Extract the [X, Y] coordinate from the center of the cell holding the provided text.  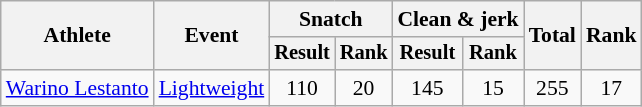
15 [492, 88]
Snatch [330, 19]
Clean & jerk [458, 19]
Lightweight [212, 88]
110 [302, 88]
255 [552, 88]
145 [427, 88]
Athlete [78, 36]
Warino Lestanto [78, 88]
Total [552, 36]
Event [212, 36]
20 [364, 88]
17 [612, 88]
